Search for the cell housing the specified text and yield its (x, y) center coordinate. 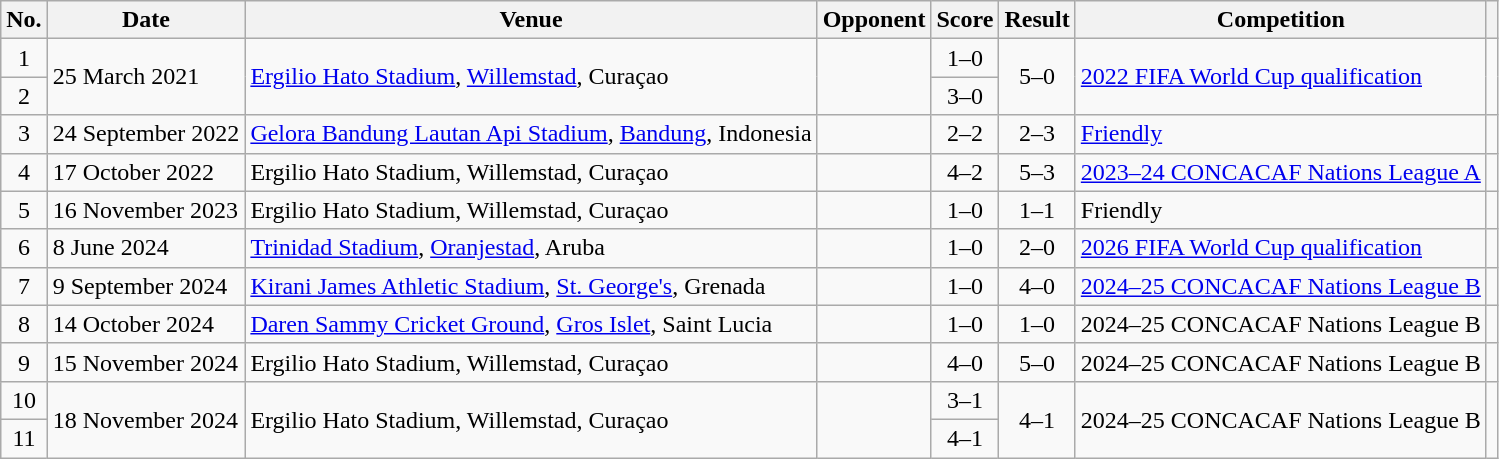
Kirani James Athletic Stadium, St. George's, Grenada (531, 286)
10 (24, 400)
Gelora Bandung Lautan Api Stadium, Bandung, Indonesia (531, 134)
Competition (1280, 20)
11 (24, 438)
1 (24, 58)
16 November 2023 (146, 210)
9 (24, 362)
14 October 2024 (146, 324)
2 (24, 96)
2026 FIFA World Cup qualification (1280, 248)
4–2 (965, 172)
5–3 (1037, 172)
Score (965, 20)
24 September 2022 (146, 134)
Result (1037, 20)
5 (24, 210)
Daren Sammy Cricket Ground, Gros Islet, Saint Lucia (531, 324)
Venue (531, 20)
2023–24 CONCACAF Nations League A (1280, 172)
Date (146, 20)
7 (24, 286)
8 (24, 324)
25 March 2021 (146, 77)
2–3 (1037, 134)
8 June 2024 (146, 248)
17 October 2022 (146, 172)
18 November 2024 (146, 419)
3–1 (965, 400)
2–2 (965, 134)
2–0 (1037, 248)
3 (24, 134)
4 (24, 172)
1–1 (1037, 210)
6 (24, 248)
No. (24, 20)
9 September 2024 (146, 286)
Trinidad Stadium, Oranjestad, Aruba (531, 248)
2022 FIFA World Cup qualification (1280, 77)
15 November 2024 (146, 362)
Opponent (874, 20)
3–0 (965, 96)
